Extract the [X, Y] coordinate from the center of the cell holding the provided text.  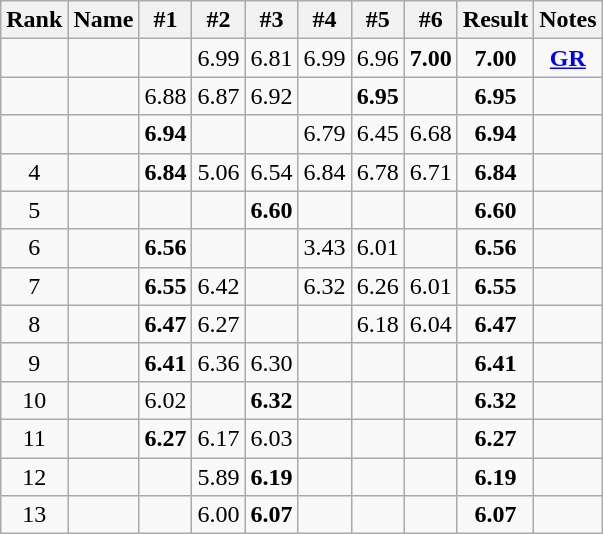
Result [495, 20]
6.02 [166, 400]
11 [34, 438]
GR [568, 58]
6.18 [378, 324]
3.43 [324, 248]
#3 [272, 20]
6.00 [218, 515]
4 [34, 172]
#6 [430, 20]
10 [34, 400]
6.30 [272, 362]
#2 [218, 20]
Notes [568, 20]
6.96 [378, 58]
#1 [166, 20]
6.92 [272, 96]
Name [104, 20]
6.04 [430, 324]
6.36 [218, 362]
6.45 [378, 134]
6 [34, 248]
8 [34, 324]
6.26 [378, 286]
6.71 [430, 172]
#4 [324, 20]
6.79 [324, 134]
5 [34, 210]
6.87 [218, 96]
6.42 [218, 286]
Rank [34, 20]
6.54 [272, 172]
5.89 [218, 477]
9 [34, 362]
6.81 [272, 58]
6.03 [272, 438]
12 [34, 477]
6.17 [218, 438]
6.88 [166, 96]
7 [34, 286]
5.06 [218, 172]
#5 [378, 20]
13 [34, 515]
6.68 [430, 134]
6.78 [378, 172]
